Return (X, Y) of the center of cell containing provided text 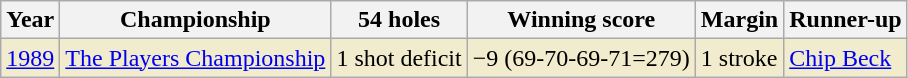
1 shot deficit (399, 58)
1 stroke (739, 58)
Margin (739, 20)
1989 (30, 58)
Chip Beck (846, 58)
Championship (196, 20)
−9 (69-70-69-71=279) (581, 58)
The Players Championship (196, 58)
Year (30, 20)
Runner-up (846, 20)
Winning score (581, 20)
54 holes (399, 20)
